Locate the cell with the specified text and output its [x, y] center coordinate. 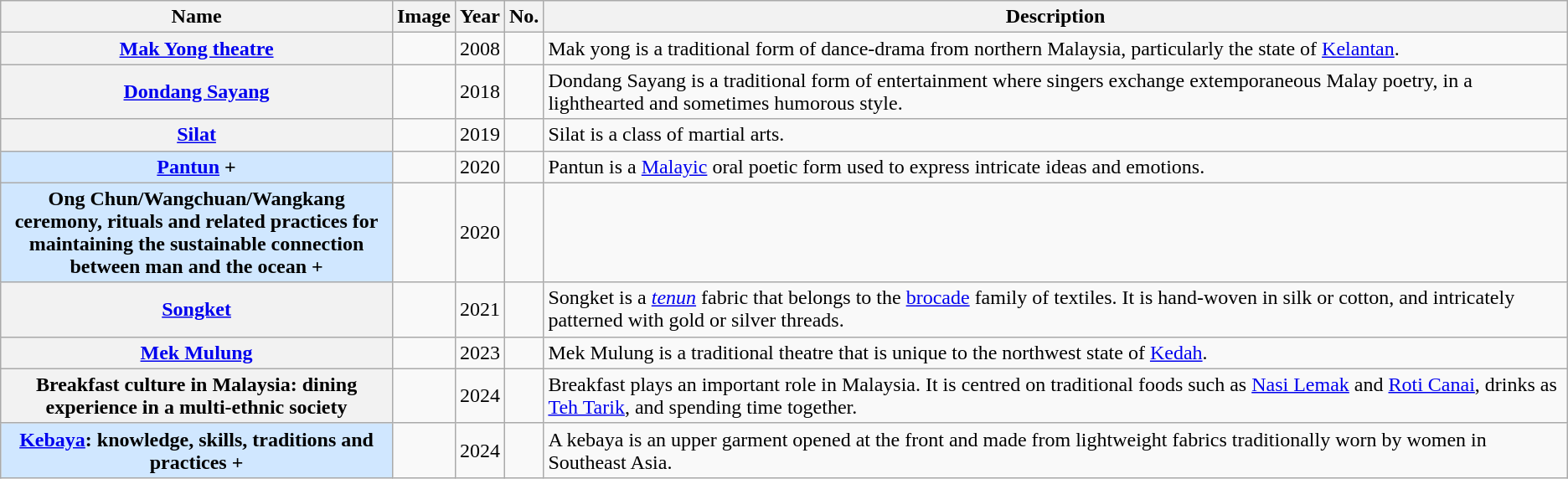
No. [524, 17]
Image [424, 17]
Breakfast culture in Malaysia: dining experience in a multi-ethnic society [197, 395]
Silat is a class of martial arts. [1055, 135]
Pantun is a Malayic oral poetic form used to express intricate ideas and emotions. [1055, 167]
2023 [479, 353]
Name [197, 17]
A kebaya is an upper garment opened at the front and made from lightweight fabrics traditionally worn by women in Southeast Asia. [1055, 451]
Mak yong is a traditional form of dance-drama from northern Malaysia, particularly the state of Kelantan. [1055, 49]
2019 [479, 135]
2008 [479, 49]
Pantun + [197, 167]
Year [479, 17]
2021 [479, 310]
Mek Mulung [197, 353]
Mak Yong theatre [197, 49]
Mek Mulung is a traditional theatre that is unique to the northwest state of Kedah. [1055, 353]
Songket [197, 310]
Description [1055, 17]
Ong Chun/Wangchuan/Wangkang ceremony, rituals and related practices for maintaining the sustainable connection between man and the ocean + [197, 233]
Silat [197, 135]
Dondang Sayang [197, 92]
2018 [479, 92]
Kebaya: knowledge, skills, traditions and practices + [197, 451]
